Pinpoint the cell where the given text exists, returning its [X, Y] midpoint coordinate. 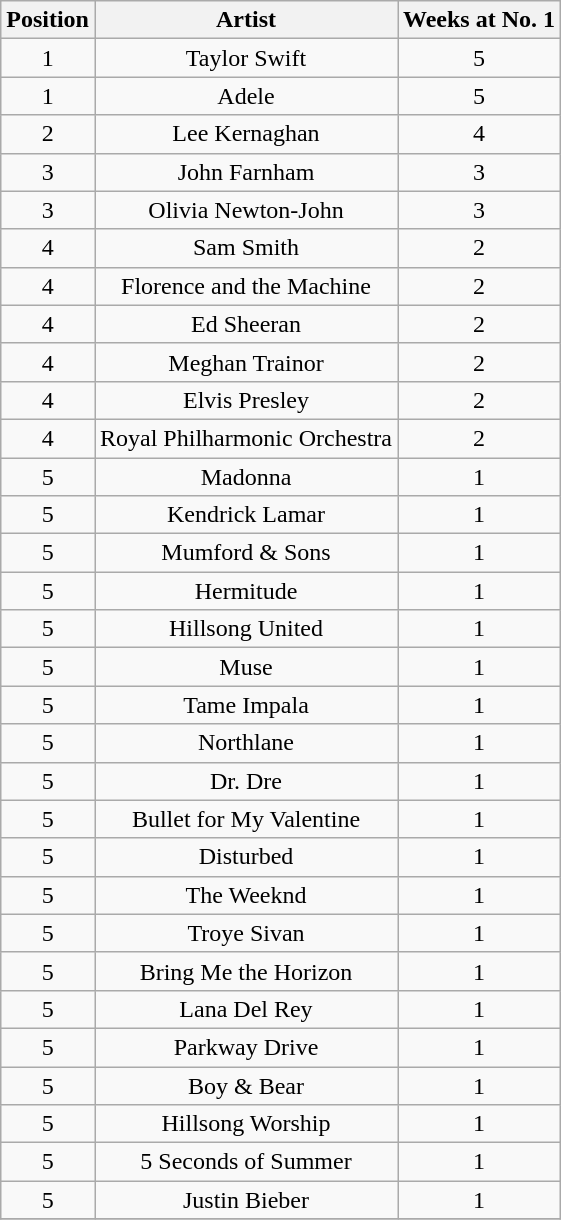
Bullet for My Valentine [246, 819]
Taylor Swift [246, 58]
The Weeknd [246, 895]
Royal Philharmonic Orchestra [246, 438]
Hillsong United [246, 629]
Florence and the Machine [246, 286]
Adele [246, 96]
Weeks at No. 1 [480, 20]
Artist [246, 20]
Olivia Newton-John [246, 210]
Position [48, 20]
John Farnham [246, 172]
5 Seconds of Summer [246, 1162]
Boy & Bear [246, 1085]
Disturbed [246, 857]
Lee Kernaghan [246, 134]
Elvis Presley [246, 400]
Mumford & Sons [246, 553]
Hillsong Worship [246, 1124]
Kendrick Lamar [246, 515]
Bring Me the Horizon [246, 971]
Lana Del Rey [246, 1009]
Sam Smith [246, 248]
Madonna [246, 477]
Tame Impala [246, 705]
Ed Sheeran [246, 324]
Dr. Dre [246, 781]
Northlane [246, 743]
Meghan Trainor [246, 362]
Troye Sivan [246, 933]
Hermitude [246, 591]
Muse [246, 667]
Justin Bieber [246, 1200]
Parkway Drive [246, 1047]
